Search for the cell housing the specified text and yield its [x, y] center coordinate. 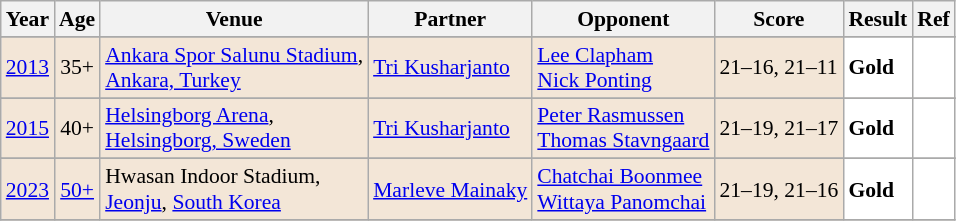
21–19, 21–17 [778, 128]
2015 [28, 128]
Lee Clapham Nick Ponting [623, 68]
Age [77, 19]
Venue [234, 19]
Peter Rasmussen Thomas Stavngaard [623, 128]
2023 [28, 190]
Result [878, 19]
40+ [77, 128]
Ref [933, 19]
50+ [77, 190]
Chatchai Boonmee Wittaya Panomchai [623, 190]
Hwasan Indoor Stadium,Jeonju, South Korea [234, 190]
Partner [450, 19]
2013 [28, 68]
21–16, 21–11 [778, 68]
Marleve Mainaky [450, 190]
Helsingborg Arena,Helsingborg, Sweden [234, 128]
21–19, 21–16 [778, 190]
Ankara Spor Salunu Stadium,Ankara, Turkey [234, 68]
Year [28, 19]
35+ [77, 68]
Opponent [623, 19]
Score [778, 19]
